Find where the given text appears and provide that cell's center as (x, y) coordinate. 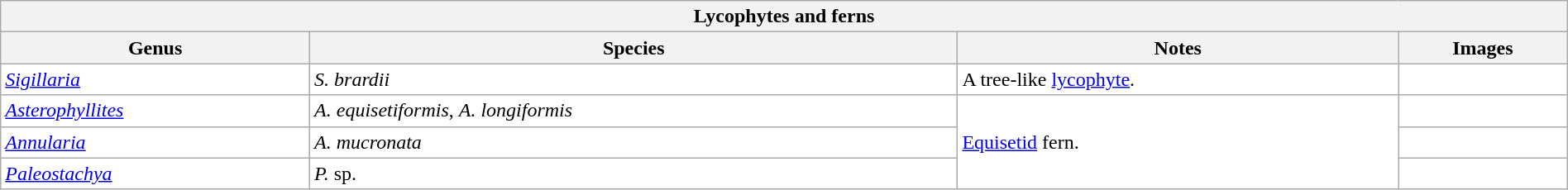
Genus (155, 48)
Species (633, 48)
S. brardii (633, 79)
Lycophytes and ferns (784, 17)
Annularia (155, 142)
Asterophyllites (155, 111)
A. equisetiformis, A. longiformis (633, 111)
Sigillaria (155, 79)
Paleostachya (155, 173)
P. sp. (633, 173)
Equisetid fern. (1178, 142)
A. mucronata (633, 142)
Images (1484, 48)
Notes (1178, 48)
A tree-like lycophyte. (1178, 79)
